Determine the (x, y) coordinate at the center of the cell enclosing the given text.  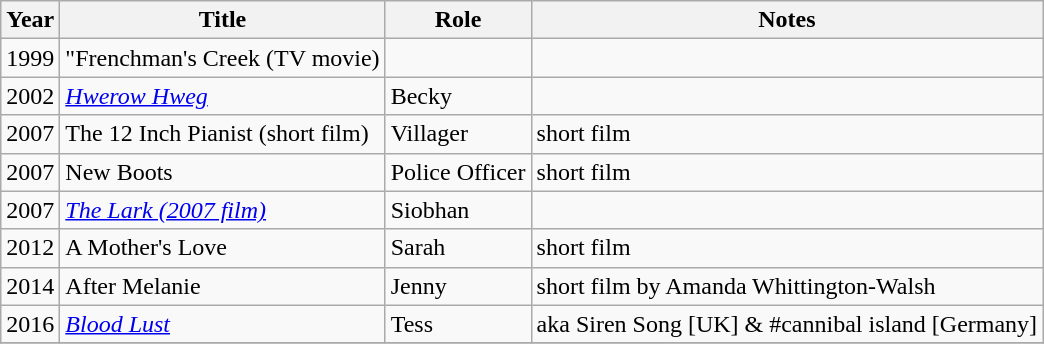
Siobhan (458, 210)
A Mother's Love (222, 248)
Year (30, 20)
Blood Lust (222, 324)
Police Officer (458, 172)
aka Siren Song [UK] & #cannibal island [Germany] (787, 324)
Title (222, 20)
2002 (30, 96)
2016 (30, 324)
Hwerow Hweg (222, 96)
Sarah (458, 248)
2014 (30, 286)
"Frenchman's Creek (TV movie) (222, 58)
New Boots (222, 172)
Tess (458, 324)
Becky (458, 96)
short film by Amanda Whittington-Walsh (787, 286)
The Lark (2007 film) (222, 210)
1999 (30, 58)
After Melanie (222, 286)
The 12 Inch Pianist (short film) (222, 134)
Notes (787, 20)
Jenny (458, 286)
2012 (30, 248)
Role (458, 20)
Villager (458, 134)
